For the text-containing cell, return its midpoint in [X, Y] coordinate format. 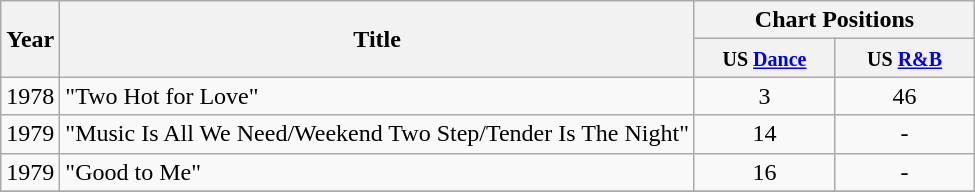
1978 [30, 96]
"Music Is All We Need/Weekend Two Step/Tender Is The Night" [378, 134]
Chart Positions [834, 20]
16 [764, 172]
Title [378, 39]
"Two Hot for Love" [378, 96]
Year [30, 39]
46 [905, 96]
3 [764, 96]
US R&B [905, 58]
14 [764, 134]
"Good to Me" [378, 172]
US Dance [764, 58]
